Identify which cell holds the provided text, then report its [X, Y] central coordinate. 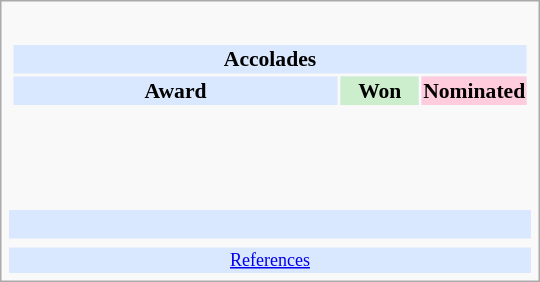
Nominated [474, 90]
References [270, 260]
Accolades [270, 59]
Won [380, 90]
Award [175, 90]
Accolades Award Won Nominated [270, 111]
